Scan for the cell matching the given text and deliver its (x, y) coordinate at center. 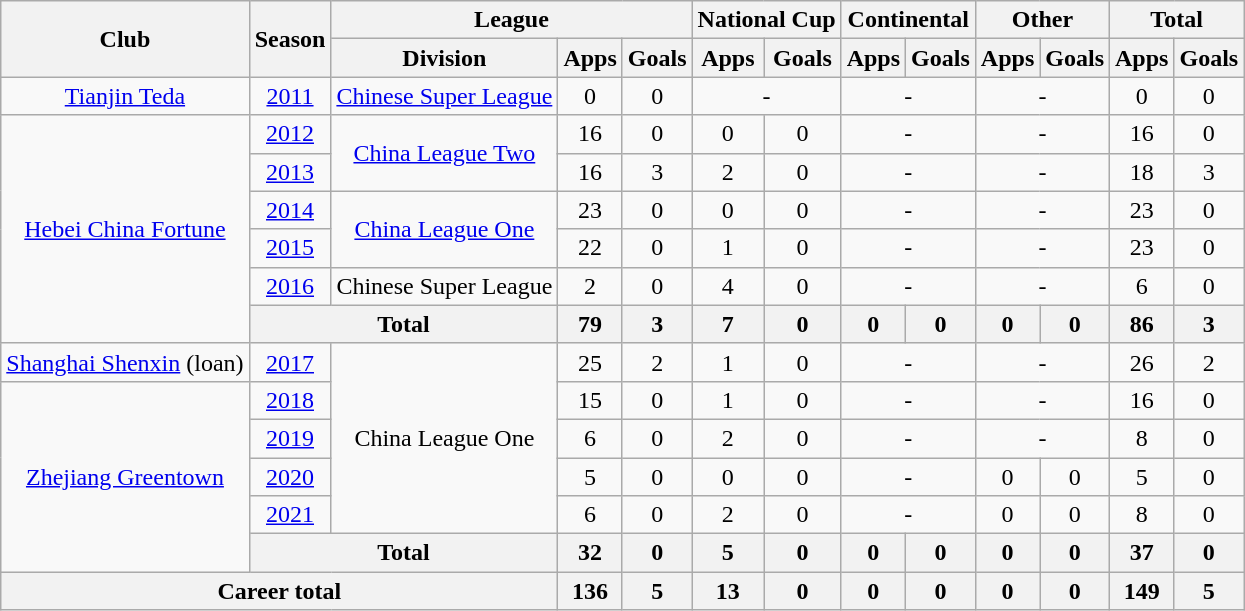
4 (728, 286)
China League Two (444, 153)
7 (728, 324)
National Cup (766, 20)
86 (1142, 324)
25 (590, 362)
2014 (290, 210)
22 (590, 248)
2011 (290, 96)
Zhejiang Greentown (125, 476)
32 (590, 553)
136 (590, 591)
2015 (290, 248)
2021 (290, 515)
League (512, 20)
79 (590, 324)
37 (1142, 553)
2020 (290, 477)
2018 (290, 400)
Shanghai Shenxin (loan) (125, 362)
Season (290, 39)
Division (444, 58)
Continental (908, 20)
18 (1142, 172)
13 (728, 591)
Tianjin Teda (125, 96)
Career total (280, 591)
2019 (290, 438)
2017 (290, 362)
2013 (290, 172)
Hebei China Fortune (125, 229)
15 (590, 400)
2016 (290, 286)
149 (1142, 591)
2012 (290, 134)
Other (1042, 20)
Club (125, 39)
26 (1142, 362)
